For the text-containing cell, return its midpoint in (x, y) coordinate format. 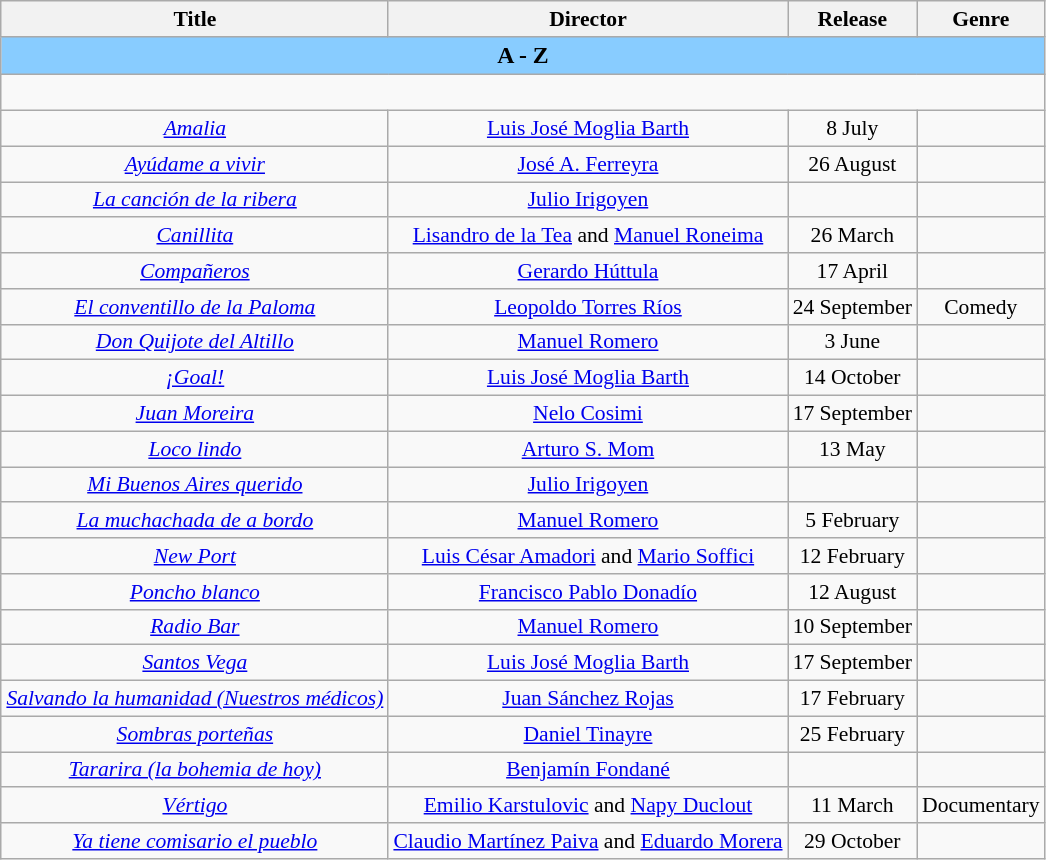
Vértigo (194, 806)
Gerardo Húttula (588, 271)
Salvando la humanidad (Nuestros médicos) (194, 699)
Juan Moreira (194, 414)
Benjamín Fondané (588, 770)
10 September (852, 627)
3 June (852, 342)
25 February (852, 734)
Radio Bar (194, 627)
Ayúdame a vivir (194, 164)
26 August (852, 164)
Canillita (194, 236)
New Port (194, 556)
José A. Ferreyra (588, 164)
¡Goal! (194, 378)
26 March (852, 236)
13 May (852, 449)
Santos Vega (194, 663)
Emilio Karstulovic and Napy Duclout (588, 806)
Amalia (194, 129)
Claudio Martínez Paiva and Eduardo Morera (588, 841)
12 August (852, 592)
8 July (852, 129)
Tararira (la bohemia de hoy) (194, 770)
Ya tiene comisario el pueblo (194, 841)
Francisco Pablo Donadío (588, 592)
Luis César Amadori and Mario Soffici (588, 556)
Sombras porteñas (194, 734)
Title (194, 19)
Compañeros (194, 271)
Daniel Tinayre (588, 734)
Don Quijote del Altillo (194, 342)
El conventillo de la Paloma (194, 307)
14 October (852, 378)
La muchachada de a bordo (194, 521)
Arturo S. Mom (588, 449)
Loco lindo (194, 449)
Release (852, 19)
5 February (852, 521)
Juan Sánchez Rojas (588, 699)
Mi Buenos Aires querido (194, 485)
Director (588, 19)
Nelo Cosimi (588, 414)
12 February (852, 556)
Comedy (981, 307)
Documentary (981, 806)
24 September (852, 307)
17 April (852, 271)
Leopoldo Torres Ríos (588, 307)
Poncho blanco (194, 592)
17 February (852, 699)
29 October (852, 841)
11 March (852, 806)
La canción de la ribera (194, 200)
Genre (981, 19)
A - Z (522, 56)
Lisandro de la Tea and Manuel Roneima (588, 236)
